Scan for the cell matching the given text and deliver its [x, y] coordinate at center. 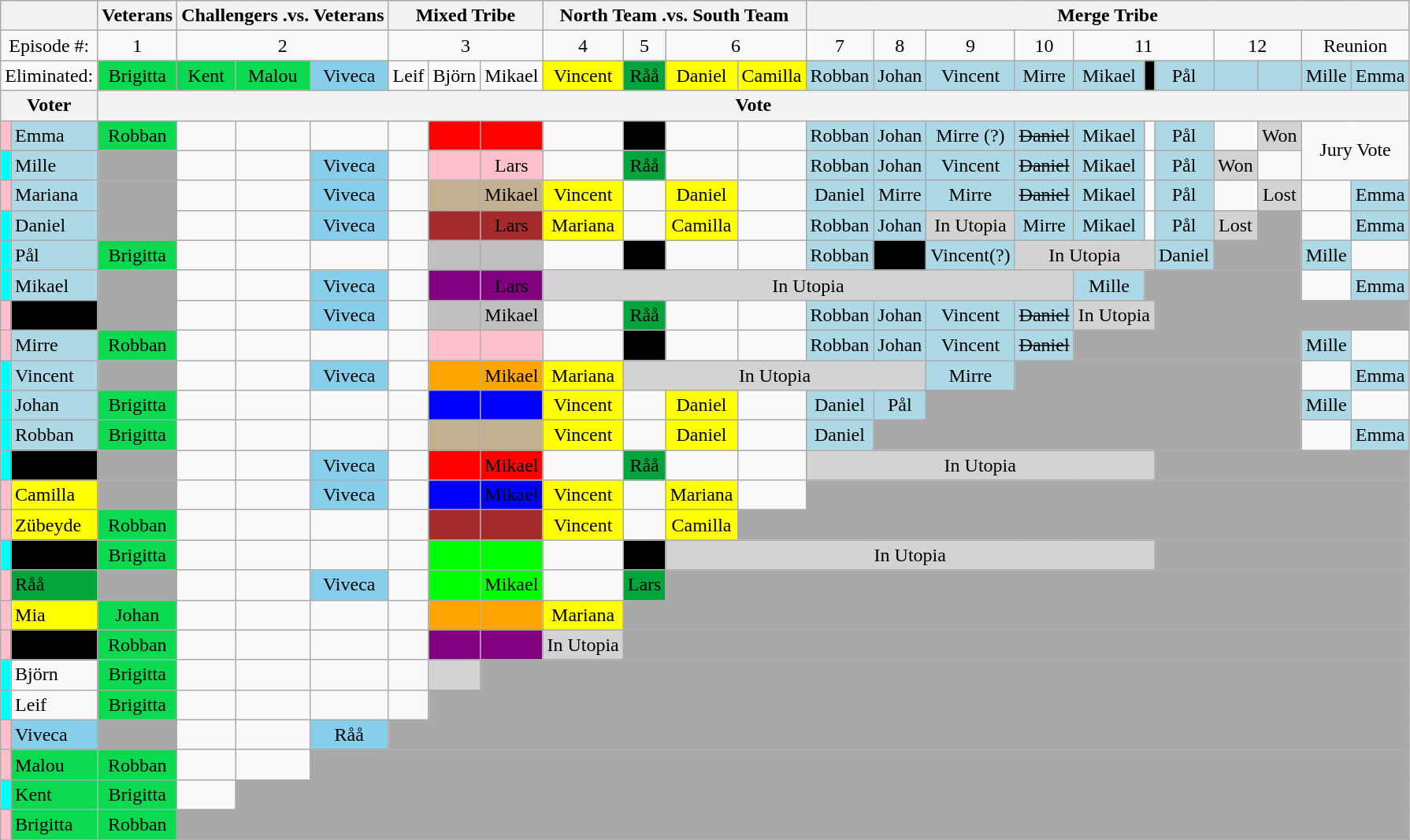
2 [283, 46]
5 [644, 46]
Martin [54, 555]
8 [900, 46]
1 [137, 46]
Mirre (?) [970, 135]
Vote [753, 105]
9 [970, 46]
11 [1144, 46]
Veterans [137, 16]
7 [840, 46]
Merge Tribe [1108, 16]
Jury Vote [1355, 150]
Eliminated: [49, 76]
10 [1045, 46]
Reunion [1355, 46]
Mia [54, 615]
Zübeyde [54, 525]
Challengers .vs. Veterans [283, 16]
4 [583, 46]
North Team .vs. South Team [674, 16]
Jenny [54, 315]
3 [466, 46]
Mixed Tribe [466, 16]
Sylvia [54, 645]
Episode #: [49, 46]
Vincent(?) [970, 255]
12 [1258, 46]
Voter [49, 105]
6 [736, 46]
